Provide the (X, Y) coordinate of the cell's center where the given text is located.  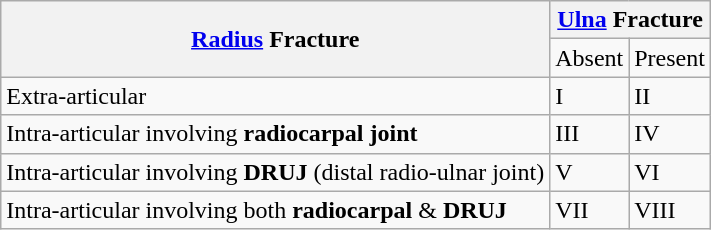
III (590, 134)
Present (670, 58)
Extra-articular (276, 96)
Ulna Fracture (630, 20)
Absent (590, 58)
I (590, 96)
VI (670, 172)
II (670, 96)
Radius Fracture (276, 39)
Intra-articular involving both radiocarpal & DRUJ (276, 210)
Intra-articular involving radiocarpal joint (276, 134)
V (590, 172)
Intra-articular involving DRUJ (distal radio-ulnar joint) (276, 172)
IV (670, 134)
VII (590, 210)
VIII (670, 210)
